Search for the cell housing the specified text and yield its [X, Y] center coordinate. 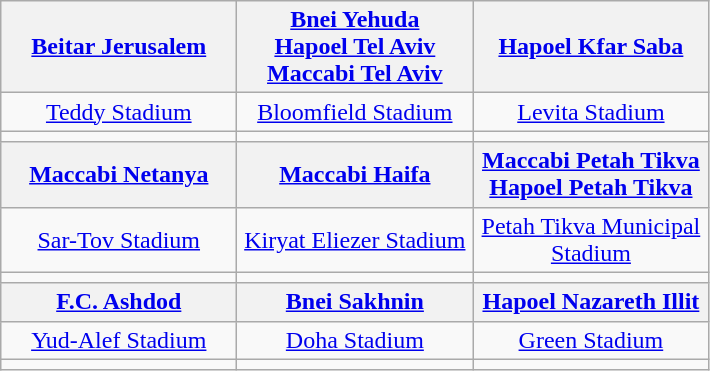
Bloomfield Stadium [355, 112]
Bnei Sakhnin [355, 302]
Hapoel Nazareth Illit [591, 302]
Bnei Yehuda Hapoel Tel Aviv Maccabi Tel Aviv [355, 47]
Yud-Alef Stadium [119, 340]
Beitar Jerusalem [119, 47]
Petah Tikva Municipal Stadium [591, 240]
Maccabi Netanya [119, 174]
Teddy Stadium [119, 112]
Levita Stadium [591, 112]
Kiryat Eliezer Stadium [355, 240]
F.C. Ashdod [119, 302]
Maccabi Petah TikvaHapoel Petah Tikva [591, 174]
Green Stadium [591, 340]
Maccabi Haifa [355, 174]
Sar-Tov Stadium [119, 240]
Doha Stadium [355, 340]
Hapoel Kfar Saba [591, 47]
